For the text-containing cell, return its midpoint in [x, y] coordinate format. 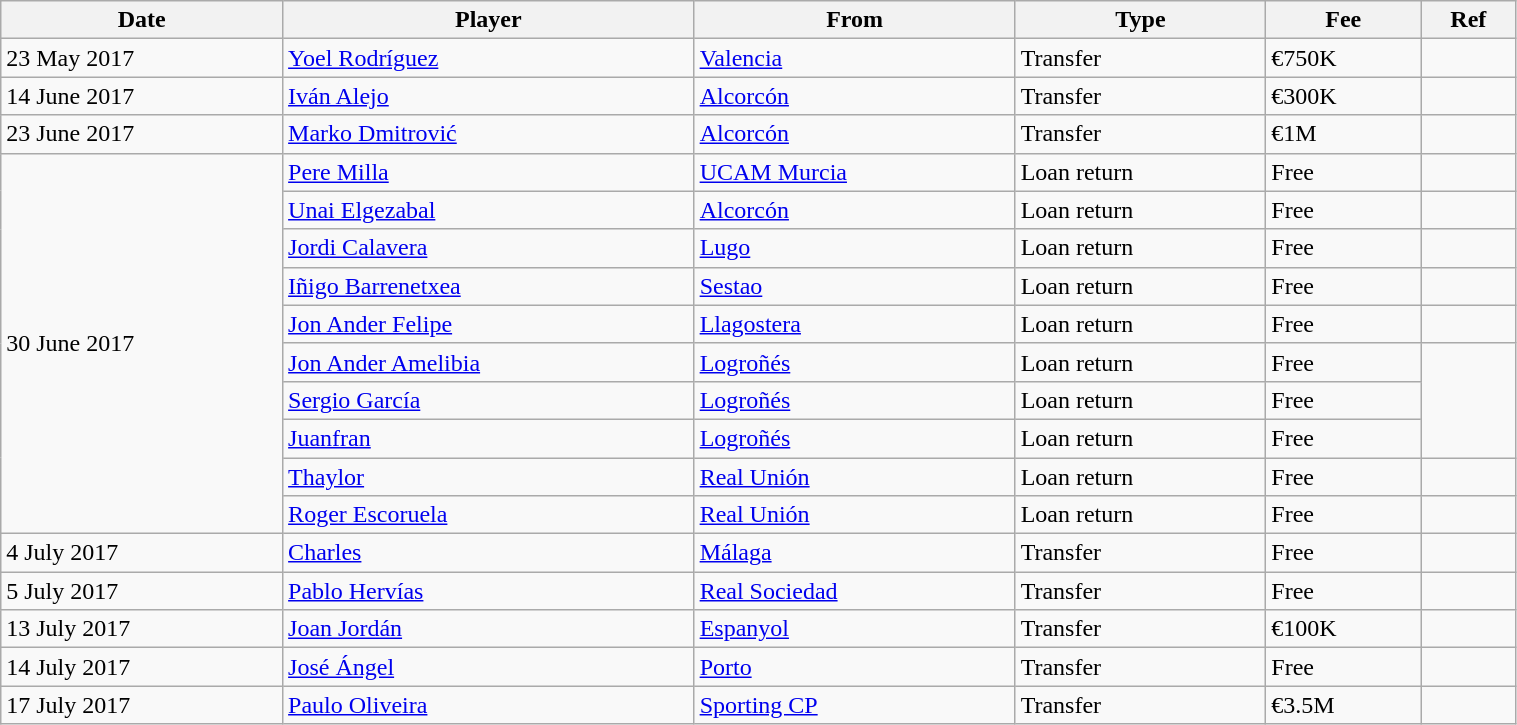
Yoel Rodríguez [489, 58]
€100K [1344, 629]
Joan Jordán [489, 629]
Ref [1468, 20]
Fee [1344, 20]
30 June 2017 [142, 344]
Thaylor [489, 477]
14 June 2017 [142, 96]
Sestao [854, 286]
Valencia [854, 58]
Lugo [854, 248]
Juanfran [489, 438]
Paulo Oliveira [489, 705]
Real Sociedad [854, 591]
Sporting CP [854, 705]
Porto [854, 667]
14 July 2017 [142, 667]
José Ángel [489, 667]
Charles [489, 553]
13 July 2017 [142, 629]
Jon Ander Felipe [489, 324]
Player [489, 20]
Jordi Calavera [489, 248]
Date [142, 20]
Espanyol [854, 629]
UCAM Murcia [854, 172]
€750K [1344, 58]
Jon Ander Amelibia [489, 362]
17 July 2017 [142, 705]
23 June 2017 [142, 134]
Unai Elgezabal [489, 210]
Pablo Hervías [489, 591]
Iñigo Barrenetxea [489, 286]
€1M [1344, 134]
€3.5M [1344, 705]
Iván Alejo [489, 96]
Málaga [854, 553]
Llagostera [854, 324]
Roger Escoruela [489, 515]
€300K [1344, 96]
23 May 2017 [142, 58]
Sergio García [489, 400]
Pere Milla [489, 172]
From [854, 20]
Marko Dmitrović [489, 134]
Type [1140, 20]
5 July 2017 [142, 591]
4 July 2017 [142, 553]
